Output the [x, y] coordinate of the center of the cell containing the given text.  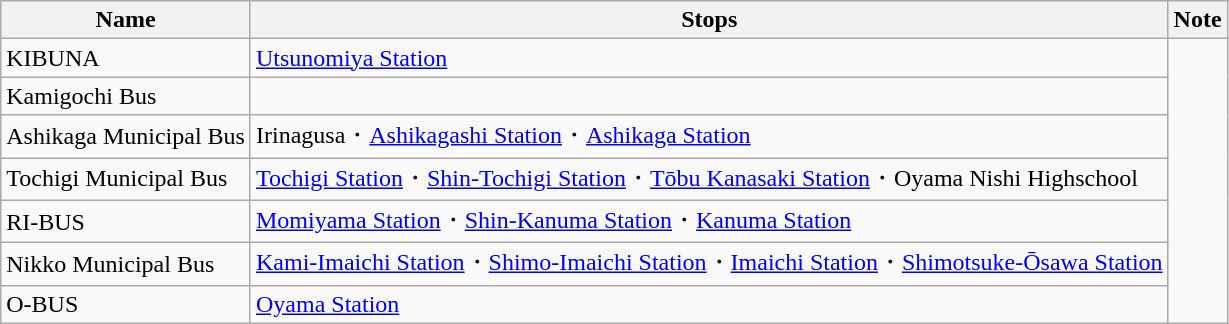
Kami-Imaichi Station・Shimo-Imaichi Station・Imaichi Station・Shimotsuke-Ōsawa Station [709, 264]
KIBUNA [126, 58]
Oyama Station [709, 304]
O-BUS [126, 304]
Name [126, 20]
Utsunomiya Station [709, 58]
Stops [709, 20]
Tochigi Station・Shin-Tochigi Station・Tōbu Kanasaki Station・Oyama Nishi Highschool [709, 180]
Kamigochi Bus [126, 96]
Ashikaga Municipal Bus [126, 136]
Tochigi Municipal Bus [126, 180]
Momiyama Station・Shin-Kanuma Station・Kanuma Station [709, 222]
Note [1198, 20]
Irinagusa・Ashikagashi Station・Ashikaga Station [709, 136]
RI-BUS [126, 222]
Nikko Municipal Bus [126, 264]
